For the text-containing cell, return its midpoint in [X, Y] coordinate format. 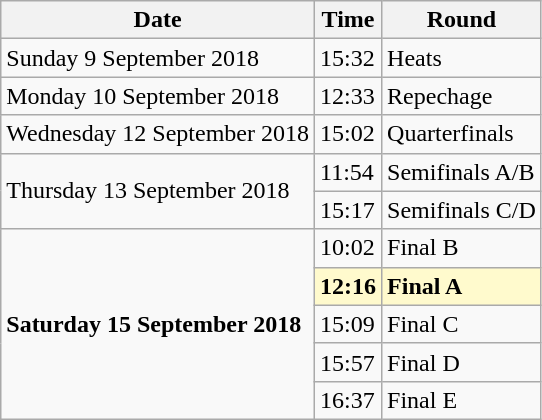
15:57 [348, 362]
Semifinals A/B [462, 172]
Repechage [462, 96]
Quarterfinals [462, 134]
Wednesday 12 September 2018 [158, 134]
Heats [462, 58]
Semifinals C/D [462, 210]
Time [348, 20]
Date [158, 20]
Final C [462, 324]
Final A [462, 286]
12:16 [348, 286]
11:54 [348, 172]
Thursday 13 September 2018 [158, 191]
Final E [462, 400]
Monday 10 September 2018 [158, 96]
Final D [462, 362]
12:33 [348, 96]
15:02 [348, 134]
15:32 [348, 58]
16:37 [348, 400]
15:17 [348, 210]
Saturday 15 September 2018 [158, 324]
Round [462, 20]
15:09 [348, 324]
Final B [462, 248]
Sunday 9 September 2018 [158, 58]
10:02 [348, 248]
